Detect which cell encompasses the target text, then output its [x, y] center coordinate. 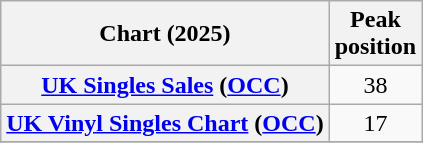
UK Vinyl Singles Chart (OCC) [165, 123]
UK Singles Sales (OCC) [165, 85]
Chart (2025) [165, 34]
Peakposition [375, 34]
17 [375, 123]
38 [375, 85]
